Identify which cell holds the provided text, then report its [x, y] central coordinate. 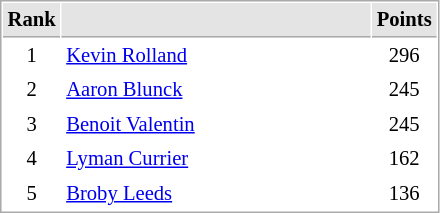
136 [404, 194]
3 [32, 124]
2 [32, 90]
Rank [32, 20]
Lyman Currier [216, 158]
296 [404, 56]
Points [404, 20]
162 [404, 158]
Kevin Rolland [216, 56]
1 [32, 56]
4 [32, 158]
Broby Leeds [216, 194]
5 [32, 194]
Aaron Blunck [216, 90]
Benoit Valentin [216, 124]
